Identify which cell holds the provided text, then report its (x, y) central coordinate. 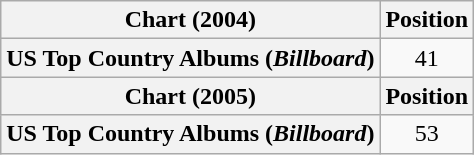
Chart (2005) (190, 96)
41 (427, 58)
Chart (2004) (190, 20)
53 (427, 134)
